Find where the given text appears and provide that cell's center as [X, Y] coordinate. 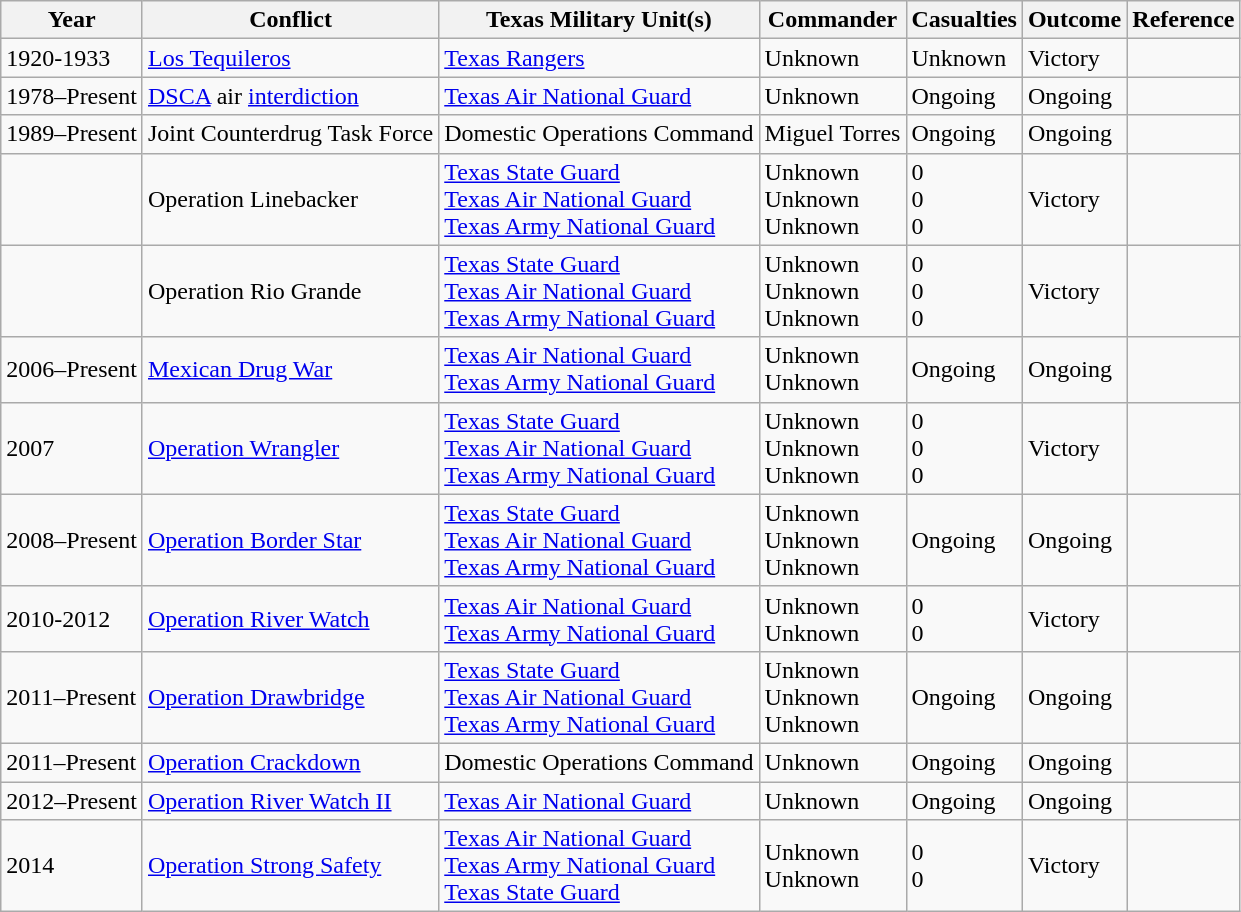
Operation Linebacker [290, 199]
Mexican Drug War [290, 370]
2010-2012 [72, 618]
Los Tequileros [290, 58]
DSCA air interdiction [290, 96]
Conflict [290, 20]
2008–Present [72, 540]
1920-1933 [72, 58]
Commander [832, 20]
2007 [72, 448]
Operation River Watch II [290, 801]
Operation Crackdown [290, 762]
2014 [72, 866]
Reference [1184, 20]
Outcome [1074, 20]
Operation Rio Grande [290, 291]
Casualties [964, 20]
Year [72, 20]
Texas Military Unit(s) [599, 20]
Texas Rangers [599, 58]
Operation Border Star [290, 540]
Texas Air National GuardTexas Army National GuardTexas State Guard [599, 866]
Operation Wrangler [290, 448]
1989–Present [72, 134]
Miguel Torres [832, 134]
2006–Present [72, 370]
Operation River Watch [290, 618]
1978–Present [72, 96]
Operation Drawbridge [290, 697]
Joint Counterdrug Task Force [290, 134]
2012–Present [72, 801]
Operation Strong Safety [290, 866]
